Output the (X, Y) coordinate of the center of the cell containing the given text.  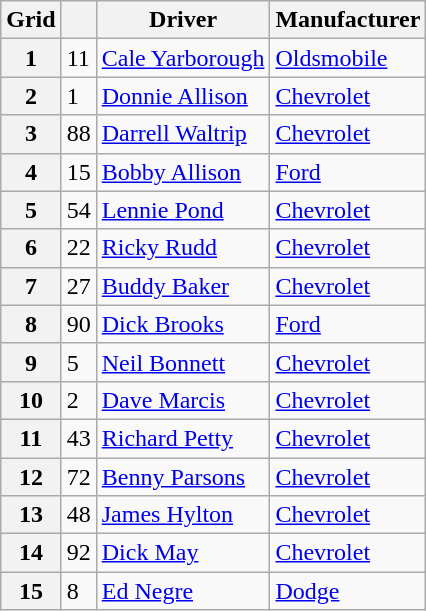
Darrell Waltrip (183, 134)
James Hylton (183, 515)
Dick May (183, 553)
43 (78, 438)
4 (31, 172)
10 (31, 400)
3 (31, 134)
Lennie Pond (183, 210)
48 (78, 515)
92 (78, 553)
Ricky Rudd (183, 248)
Richard Petty (183, 438)
Neil Bonnett (183, 362)
Ed Negre (183, 591)
Manufacturer (348, 20)
13 (31, 515)
Dick Brooks (183, 324)
Dave Marcis (183, 400)
27 (78, 286)
Bobby Allison (183, 172)
Grid (31, 20)
Dodge (348, 591)
7 (31, 286)
88 (78, 134)
Benny Parsons (183, 477)
14 (31, 553)
9 (31, 362)
Oldsmobile (348, 58)
Cale Yarborough (183, 58)
22 (78, 248)
12 (31, 477)
Buddy Baker (183, 286)
Donnie Allison (183, 96)
54 (78, 210)
6 (31, 248)
90 (78, 324)
Driver (183, 20)
72 (78, 477)
